Detect which cell encompasses the target text, then output its (X, Y) center coordinate. 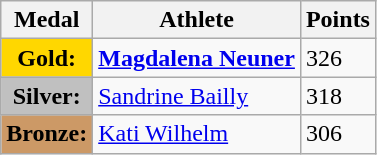
Bronze: (47, 134)
Points (338, 20)
Gold: (47, 58)
Kati Wilhelm (197, 134)
Magdalena Neuner (197, 58)
Athlete (197, 20)
Sandrine Bailly (197, 96)
Medal (47, 20)
318 (338, 96)
306 (338, 134)
326 (338, 58)
Silver: (47, 96)
